For the text-containing cell, return its midpoint in [x, y] coordinate format. 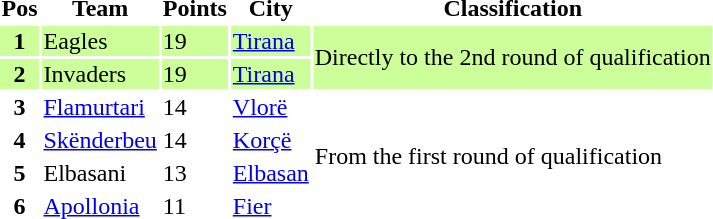
Directly to the 2nd round of qualification [512, 58]
4 [20, 140]
13 [194, 173]
Vlorë [270, 107]
2 [20, 74]
5 [20, 173]
Skënderbeu [100, 140]
Flamurtari [100, 107]
Korçë [270, 140]
3 [20, 107]
1 [20, 41]
Eagles [100, 41]
Invaders [100, 74]
Elbasan [270, 173]
Elbasani [100, 173]
